Search for the cell housing the specified text and yield its [X, Y] center coordinate. 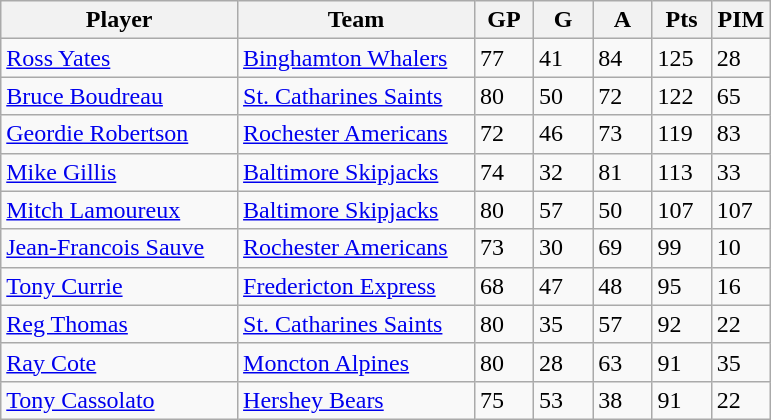
Reg Thomas [120, 324]
119 [682, 134]
47 [564, 286]
113 [682, 172]
Hershey Bears [356, 400]
Mitch Lamoureux [120, 210]
92 [682, 324]
GP [504, 20]
53 [564, 400]
16 [740, 286]
Ray Cote [120, 362]
48 [622, 286]
69 [622, 248]
PIM [740, 20]
Tony Cassolato [120, 400]
81 [622, 172]
46 [564, 134]
122 [682, 96]
68 [504, 286]
95 [682, 286]
Ross Yates [120, 58]
Team [356, 20]
63 [622, 362]
Fredericton Express [356, 286]
Jean-Francois Sauve [120, 248]
74 [504, 172]
41 [564, 58]
A [622, 20]
77 [504, 58]
83 [740, 134]
G [564, 20]
30 [564, 248]
75 [504, 400]
38 [622, 400]
99 [682, 248]
10 [740, 248]
Tony Currie [120, 286]
33 [740, 172]
32 [564, 172]
84 [622, 58]
Player [120, 20]
Mike Gillis [120, 172]
Binghamton Whalers [356, 58]
Bruce Boudreau [120, 96]
Moncton Alpines [356, 362]
Geordie Robertson [120, 134]
Pts [682, 20]
65 [740, 96]
125 [682, 58]
